Output the [x, y] coordinate of the center of the cell containing the given text.  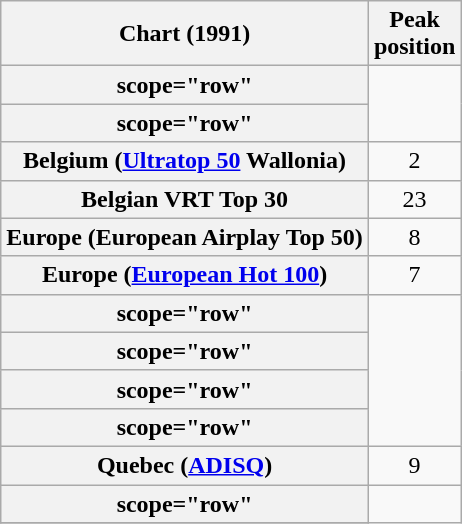
2 [414, 161]
Peakposition [414, 34]
Chart (1991) [185, 34]
9 [414, 465]
Quebec (ADISQ) [185, 465]
7 [414, 275]
Belgium (Ultratop 50 Wallonia) [185, 161]
Europe (European Hot 100) [185, 275]
8 [414, 237]
23 [414, 199]
Europe (European Airplay Top 50) [185, 237]
Belgian VRT Top 30 [185, 199]
